Provide the [x, y] coordinate of the cell's center where the given text is located.  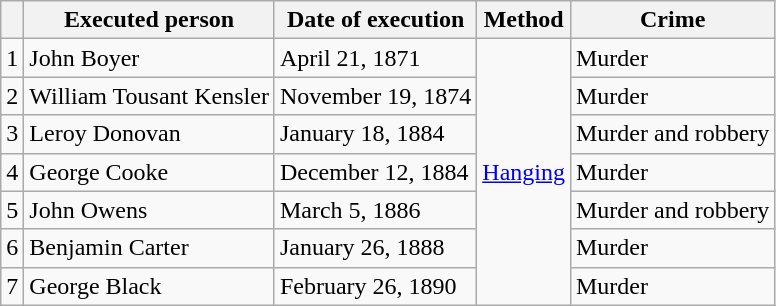
Leroy Donovan [150, 134]
Hanging [524, 172]
Executed person [150, 20]
March 5, 1886 [375, 210]
6 [12, 248]
November 19, 1874 [375, 96]
December 12, 1884 [375, 172]
John Boyer [150, 58]
February 26, 1890 [375, 286]
January 26, 1888 [375, 248]
Method [524, 20]
7 [12, 286]
January 18, 1884 [375, 134]
2 [12, 96]
5 [12, 210]
Date of execution [375, 20]
4 [12, 172]
Benjamin Carter [150, 248]
April 21, 1871 [375, 58]
William Tousant Kensler [150, 96]
1 [12, 58]
3 [12, 134]
Crime [672, 20]
George Black [150, 286]
George Cooke [150, 172]
John Owens [150, 210]
